Output the [x, y] coordinate of the center of the cell containing the given text.  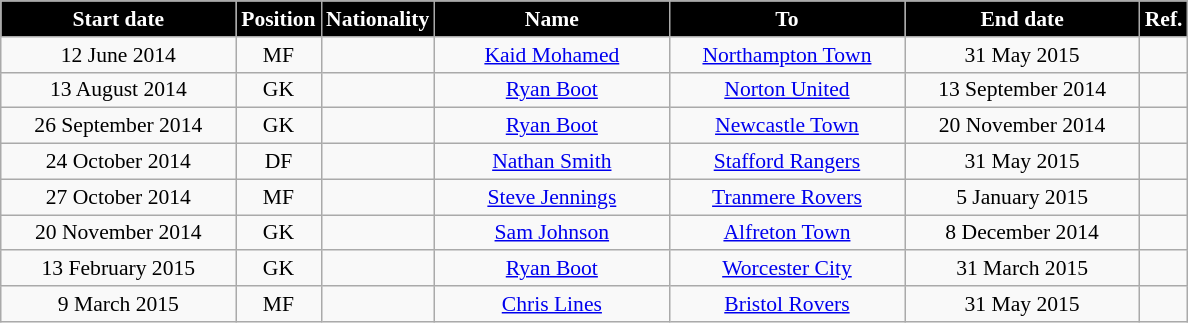
Bristol Rovers [786, 304]
To [786, 19]
Tranmere Rovers [786, 197]
13 August 2014 [118, 90]
8 December 2014 [1022, 233]
Northampton Town [786, 55]
DF [278, 162]
Name [552, 19]
Position [278, 19]
5 January 2015 [1022, 197]
24 October 2014 [118, 162]
27 October 2014 [118, 197]
Chris Lines [552, 304]
31 March 2015 [1022, 269]
Kaid Mohamed [552, 55]
Norton United [786, 90]
13 September 2014 [1022, 90]
Worcester City [786, 269]
End date [1022, 19]
13 February 2015 [118, 269]
26 September 2014 [118, 126]
Alfreton Town [786, 233]
Ref. [1164, 19]
9 March 2015 [118, 304]
Sam Johnson [552, 233]
Stafford Rangers [786, 162]
Newcastle Town [786, 126]
Nationality [378, 19]
12 June 2014 [118, 55]
Start date [118, 19]
Nathan Smith [552, 162]
Steve Jennings [552, 197]
